Scan for the cell matching the given text and deliver its (X, Y) coordinate at center. 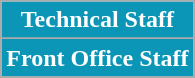
Front Office Staff (98, 58)
Technical Staff (98, 20)
